Extract the (X, Y) coordinate from the center of the cell holding the provided text.  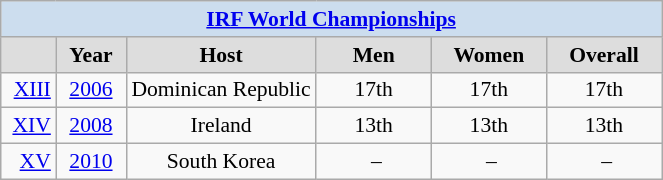
South Korea (221, 162)
Men (374, 55)
2008 (91, 126)
Host (221, 55)
Year (91, 55)
2006 (91, 90)
2010 (91, 162)
XIII (28, 90)
Overall (604, 55)
XV (28, 162)
Dominican Republic (221, 90)
IRF World Championships (332, 19)
XIV (28, 126)
Women (488, 55)
Ireland (221, 126)
